Return the [x, y] coordinate for the center point of the cell that contains the specified text.  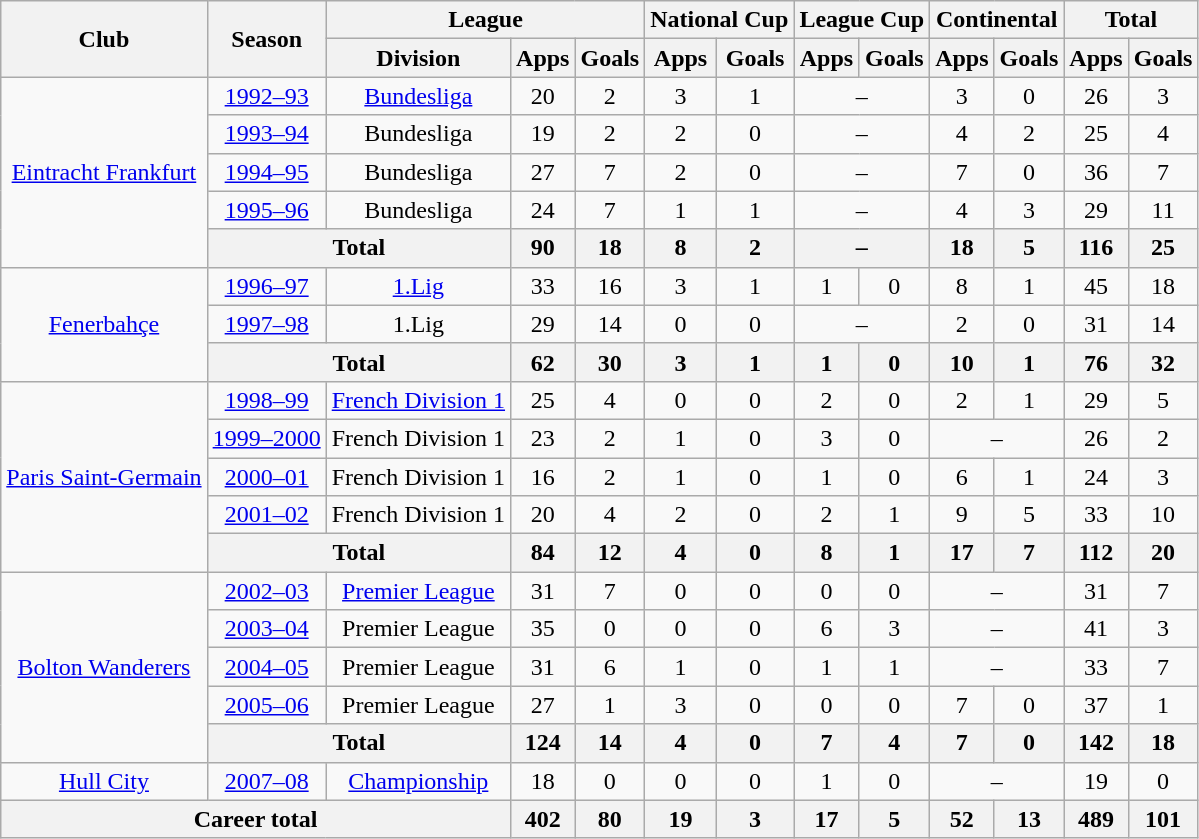
Hull City [104, 781]
80 [610, 819]
116 [1096, 248]
35 [543, 629]
2000–01 [266, 477]
2004–05 [266, 667]
1998–99 [266, 400]
76 [1096, 362]
84 [543, 553]
2003–04 [266, 629]
2007–08 [266, 781]
23 [543, 438]
12 [610, 553]
101 [1163, 819]
36 [1096, 172]
142 [1096, 743]
489 [1096, 819]
Continental [997, 20]
32 [1163, 362]
402 [543, 819]
45 [1096, 286]
1995–96 [266, 210]
37 [1096, 705]
1994–95 [266, 172]
90 [543, 248]
2001–02 [266, 515]
41 [1096, 629]
9 [962, 515]
League Cup [862, 20]
1996–97 [266, 286]
13 [1029, 819]
62 [543, 362]
National Cup [720, 20]
2002–03 [266, 591]
Career total [256, 819]
Club [104, 39]
1992–93 [266, 96]
League [486, 20]
52 [962, 819]
1999–2000 [266, 438]
124 [543, 743]
Division [418, 58]
112 [1096, 553]
1993–94 [266, 134]
Eintracht Frankfurt [104, 172]
Bolton Wanderers [104, 667]
11 [1163, 210]
Championship [418, 781]
Paris Saint-Germain [104, 476]
1997–98 [266, 324]
Fenerbahçe [104, 324]
2005–06 [266, 705]
30 [610, 362]
Season [266, 39]
